Pinpoint the cell where the given text exists, returning its [x, y] midpoint coordinate. 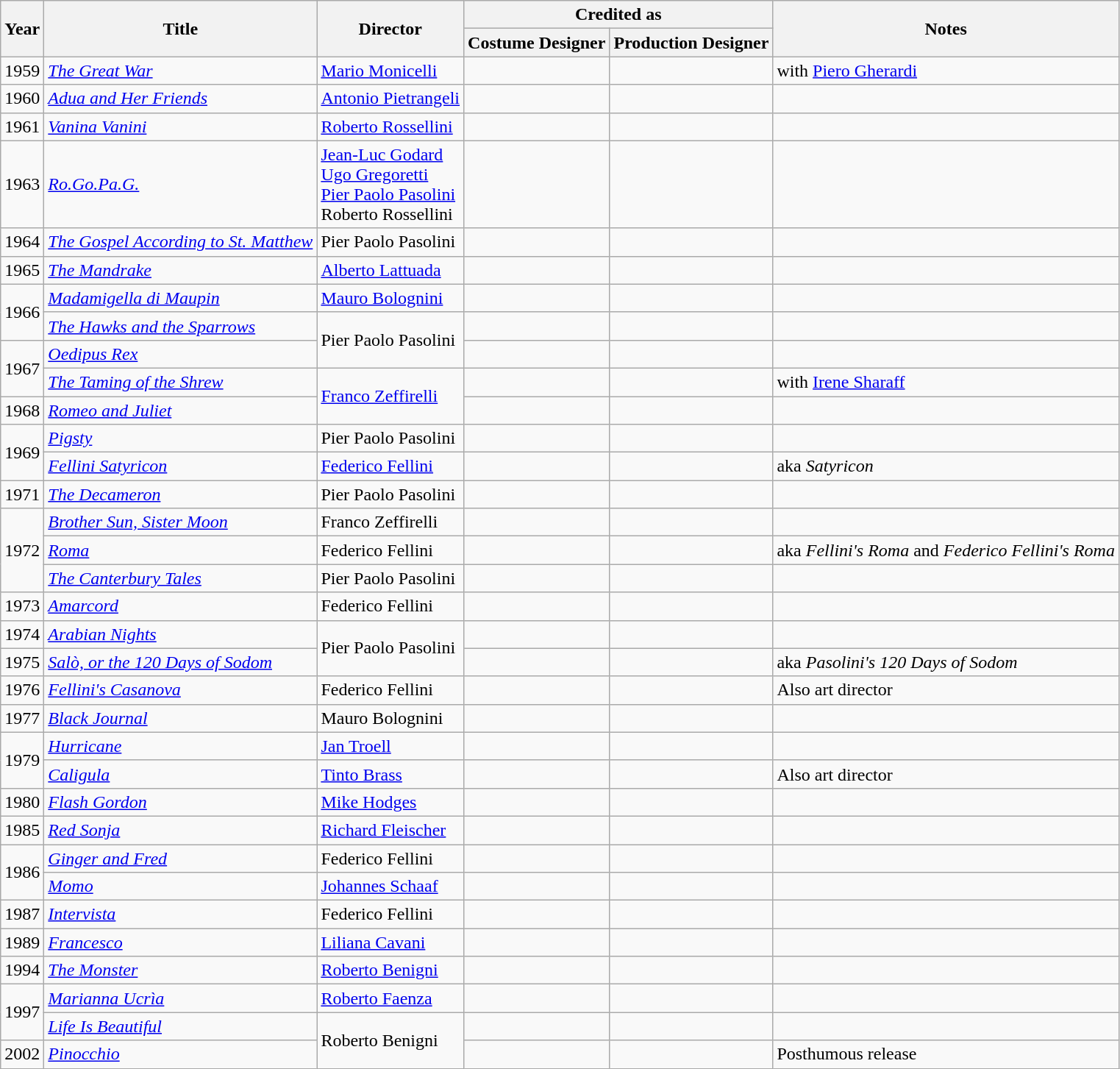
The Gospel According to St. Matthew [181, 242]
1975 [22, 662]
Amarcord [181, 606]
Mario Monicelli [390, 71]
Intervista [181, 914]
1959 [22, 71]
1976 [22, 690]
1980 [22, 802]
with Irene Sharaff [946, 382]
Red Sonja [181, 830]
Madamigella di Maupin [181, 298]
Antonio Pietrangeli [390, 99]
Tinto Brass [390, 774]
1977 [22, 718]
Life Is Beautiful [181, 1026]
Francesco [181, 942]
Hurricane [181, 746]
1997 [22, 1012]
aka Fellini's Roma and Federico Fellini's Roma [946, 550]
1961 [22, 127]
The Mandrake [181, 270]
1974 [22, 634]
Caligula [181, 774]
Pigsty [181, 438]
Flash Gordon [181, 802]
Liliana Cavani [390, 942]
1965 [22, 270]
The Decameron [181, 494]
1972 [22, 550]
Black Journal [181, 718]
Jan Troell [390, 746]
Arabian Nights [181, 634]
Alberto Lattuada [390, 270]
Year [22, 29]
Roberto Rossellini [390, 127]
Costume Designer [537, 43]
Production Designer [691, 43]
1971 [22, 494]
Marianna Ucrìa [181, 998]
Director [390, 29]
1987 [22, 914]
Roberto Faenza [390, 998]
1985 [22, 830]
Pinocchio [181, 1054]
1963 [22, 184]
Romeo and Juliet [181, 410]
1966 [22, 312]
Notes [946, 29]
Mike Hodges [390, 802]
1994 [22, 970]
with Piero Gherardi [946, 71]
1989 [22, 942]
1973 [22, 606]
Credited as [618, 15]
Brother Sun, Sister Moon [181, 522]
The Monster [181, 970]
1969 [22, 452]
Posthumous release [946, 1054]
The Hawks and the Sparrows [181, 326]
aka Pasolini's 120 Days of Sodom [946, 662]
The Great War [181, 71]
Ro.Go.Pa.G. [181, 184]
2002 [22, 1054]
Oedipus Rex [181, 354]
Title [181, 29]
Salò, or the 120 Days of Sodom [181, 662]
Richard Fleischer [390, 830]
1979 [22, 760]
Fellini Satyricon [181, 466]
Johannes Schaaf [390, 887]
The Canterbury Tales [181, 578]
aka Satyricon [946, 466]
1967 [22, 368]
1986 [22, 873]
Momo [181, 887]
Jean-Luc GodardUgo GregorettiPier Paolo PasoliniRoberto Rossellini [390, 184]
Fellini's Casanova [181, 690]
1968 [22, 410]
1964 [22, 242]
1960 [22, 99]
The Taming of the Shrew [181, 382]
Adua and Her Friends [181, 99]
Ginger and Fred [181, 859]
Roma [181, 550]
Vanina Vanini [181, 127]
